Determine the [X, Y] coordinate at the center of the cell enclosing the given text.  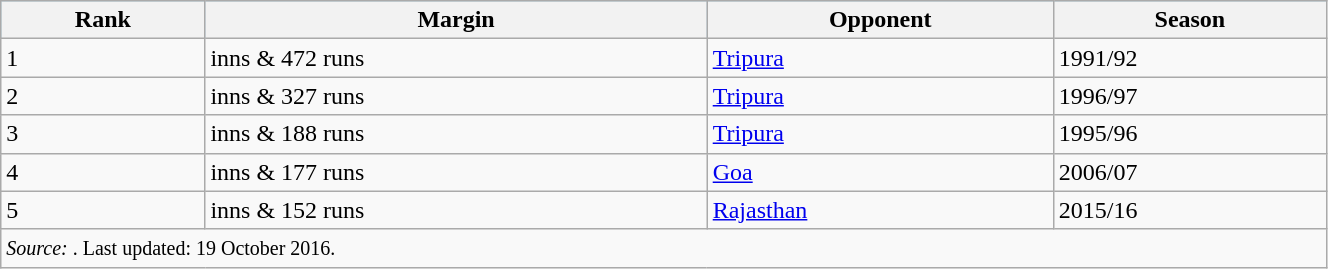
Margin [456, 20]
Source: . Last updated: 19 October 2016. [664, 248]
1996/97 [1190, 96]
1 [103, 58]
inns & 472 runs [456, 58]
2006/07 [1190, 172]
Rank [103, 20]
5 [103, 210]
1991/92 [1190, 58]
Opponent [880, 20]
2 [103, 96]
inns & 327 runs [456, 96]
2015/16 [1190, 210]
inns & 152 runs [456, 210]
4 [103, 172]
1995/96 [1190, 134]
Season [1190, 20]
inns & 177 runs [456, 172]
inns & 188 runs [456, 134]
Rajasthan [880, 210]
Goa [880, 172]
3 [103, 134]
